Return the (X, Y) coordinate for the center point of the cell that contains the specified text.  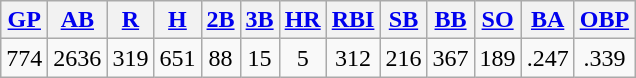
189 (498, 58)
216 (404, 58)
SO (498, 20)
2B (220, 20)
GP (24, 20)
BB (450, 20)
OBP (604, 20)
3B (260, 20)
SB (404, 20)
H (178, 20)
.339 (604, 58)
319 (130, 58)
774 (24, 58)
312 (353, 58)
BA (548, 20)
HR (302, 20)
AB (78, 20)
651 (178, 58)
367 (450, 58)
88 (220, 58)
2636 (78, 58)
.247 (548, 58)
15 (260, 58)
R (130, 20)
RBI (353, 20)
5 (302, 58)
